Detect which cell encompasses the target text, then output its [x, y] center coordinate. 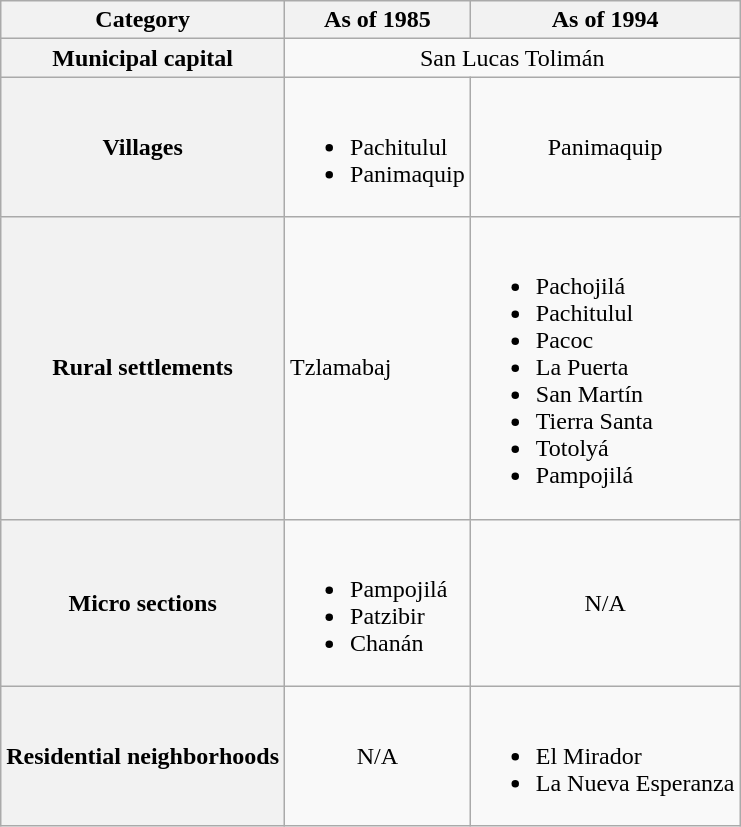
Villages [143, 147]
PachitululPanimaquip [378, 147]
El MiradorLa Nueva Esperanza [605, 756]
As of 1994 [605, 20]
Tzlamabaj [378, 368]
Micro sections [143, 602]
Residential neighborhoods [143, 756]
Category [143, 20]
Rural settlements [143, 368]
Municipal capital [143, 58]
Panimaquip [605, 147]
PampojiláPatzibirChanán [378, 602]
San Lucas Tolimán [512, 58]
PachojiláPachitululPacocLa PuertaSan MartínTierra SantaTotolyáPampojilá [605, 368]
As of 1985 [378, 20]
